Detect which cell encompasses the target text, then output its (x, y) center coordinate. 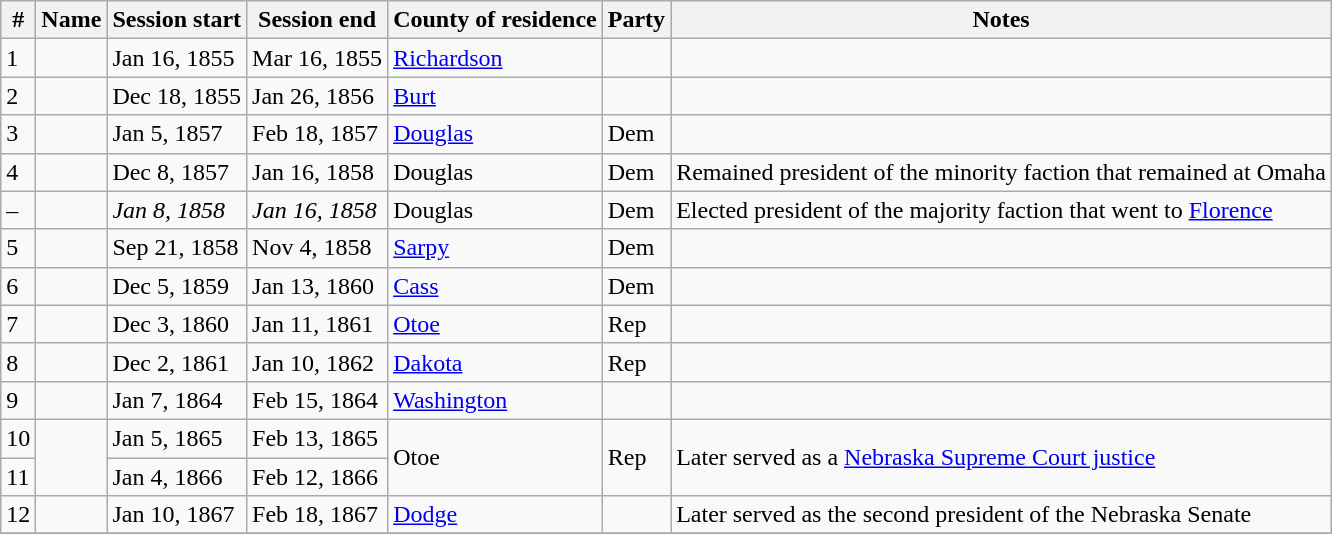
Feb 18, 1867 (318, 515)
Dec 3, 1860 (177, 324)
8 (18, 362)
Jan 26, 1856 (318, 96)
– (18, 210)
Dec 5, 1859 (177, 286)
Richardson (496, 58)
Jan 4, 1866 (177, 477)
Jan 5, 1865 (177, 438)
9 (18, 400)
1 (18, 58)
Elected president of the majority faction that went to Florence (1002, 210)
Later served as the second president of the Nebraska Senate (1002, 515)
6 (18, 286)
7 (18, 324)
Jan 7, 1864 (177, 400)
Jan 10, 1862 (318, 362)
Later served as a Nebraska Supreme Court justice (1002, 457)
Feb 12, 1866 (318, 477)
3 (18, 134)
Jan 5, 1857 (177, 134)
Sarpy (496, 248)
Jan 13, 1860 (318, 286)
Jan 8, 1858 (177, 210)
5 (18, 248)
Jan 11, 1861 (318, 324)
County of residence (496, 20)
Sep 21, 1858 (177, 248)
Burt (496, 96)
Dec 2, 1861 (177, 362)
12 (18, 515)
Dodge (496, 515)
Session end (318, 20)
Notes (1002, 20)
2 (18, 96)
Dakota (496, 362)
Jan 16, 1855 (177, 58)
Session start (177, 20)
Nov 4, 1858 (318, 248)
11 (18, 477)
Party (636, 20)
Feb 18, 1857 (318, 134)
10 (18, 438)
Mar 16, 1855 (318, 58)
Name (72, 20)
Cass (496, 286)
Dec 18, 1855 (177, 96)
Jan 10, 1867 (177, 515)
Remained president of the minority faction that remained at Omaha (1002, 172)
Feb 15, 1864 (318, 400)
Feb 13, 1865 (318, 438)
4 (18, 172)
# (18, 20)
Dec 8, 1857 (177, 172)
Washington (496, 400)
